From the cell containing the given text, extract its center point as (x, y) coordinate. 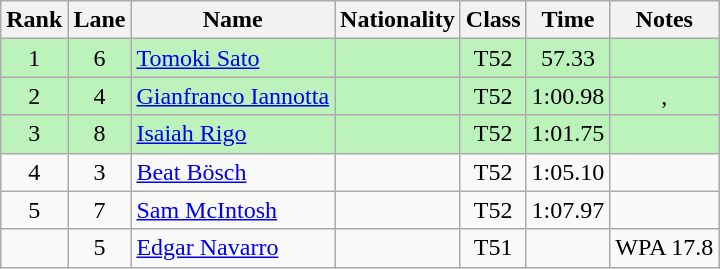
7 (100, 210)
T51 (493, 248)
Tomoki Sato (233, 58)
Notes (664, 20)
1 (34, 58)
Gianfranco Iannotta (233, 96)
8 (100, 134)
, (664, 96)
57.33 (568, 58)
Name (233, 20)
Sam McIntosh (233, 210)
WPA 17.8 (664, 248)
1:07.97 (568, 210)
Rank (34, 20)
Class (493, 20)
Isaiah Rigo (233, 134)
2 (34, 96)
1:00.98 (568, 96)
1:01.75 (568, 134)
Beat Bösch (233, 172)
Edgar Navarro (233, 248)
1:05.10 (568, 172)
Lane (100, 20)
Nationality (398, 20)
Time (568, 20)
6 (100, 58)
